Provide the (X, Y) coordinate of the cell's center where the given text is located.  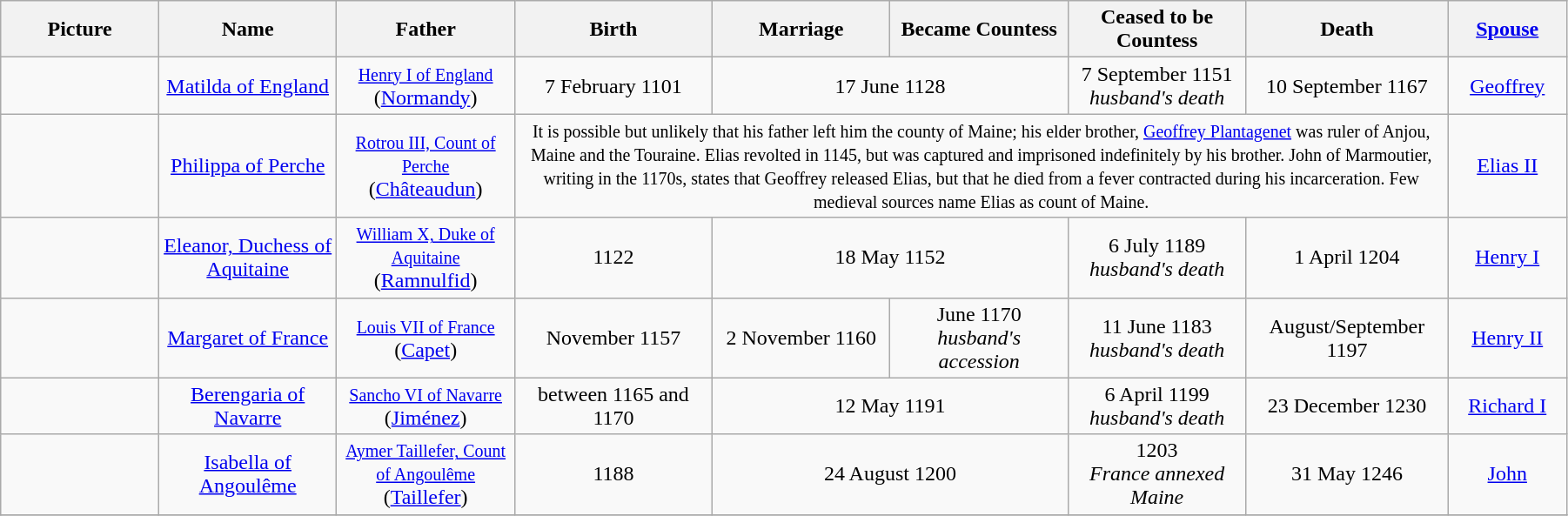
Became Countess (979, 30)
Henry II (1507, 338)
Louis VII of France(Capet) (426, 338)
Isabella of Angoulême (247, 474)
Richard I (1507, 405)
August/September 1197 (1347, 338)
2 November 1160 (801, 338)
11 June 1183husband's death (1156, 338)
1188 (613, 474)
between 1165 and 1170 (613, 405)
Name (247, 30)
Sancho VI of Navarre(Jiménez) (426, 405)
Henry I of England(Normandy) (426, 85)
Philippa of Perche (247, 165)
Elias II (1507, 165)
Birth (613, 30)
6 April 1199husband's death (1156, 405)
William X, Duke of Aquitaine(Ramnulfid) (426, 258)
Geoffrey (1507, 85)
1203France annexed Maine (1156, 474)
7 February 1101 (613, 85)
Berengaria of Navarre (247, 405)
6 July 1189husband's death (1156, 258)
1 April 1204 (1347, 258)
Spouse (1507, 30)
12 May 1191 (891, 405)
10 September 1167 (1347, 85)
John (1507, 474)
Death (1347, 30)
17 June 1128 (891, 85)
31 May 1246 (1347, 474)
Henry I (1507, 258)
1122 (613, 258)
18 May 1152 (891, 258)
Eleanor, Duchess of Aquitaine (247, 258)
Rotrou III, Count of Perche(Châteaudun) (426, 165)
Aymer Taillefer, Count of Angoulême(Taillefer) (426, 474)
24 August 1200 (891, 474)
Marriage (801, 30)
November 1157 (613, 338)
Ceased to be Countess (1156, 30)
Picture (80, 30)
Matilda of England (247, 85)
23 December 1230 (1347, 405)
7 September 1151husband's death (1156, 85)
Father (426, 30)
Margaret of France (247, 338)
June 1170husband's accession (979, 338)
